Scan for the cell matching the given text and deliver its [X, Y] coordinate at center. 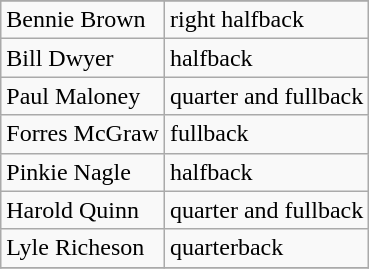
Forres McGraw [83, 134]
fullback [266, 134]
right halfback [266, 20]
Pinkie Nagle [83, 172]
Harold Quinn [83, 210]
Lyle Richeson [83, 248]
Bennie Brown [83, 20]
Paul Maloney [83, 96]
quarterback [266, 248]
Bill Dwyer [83, 58]
